Return (x, y) of the center of cell containing provided text 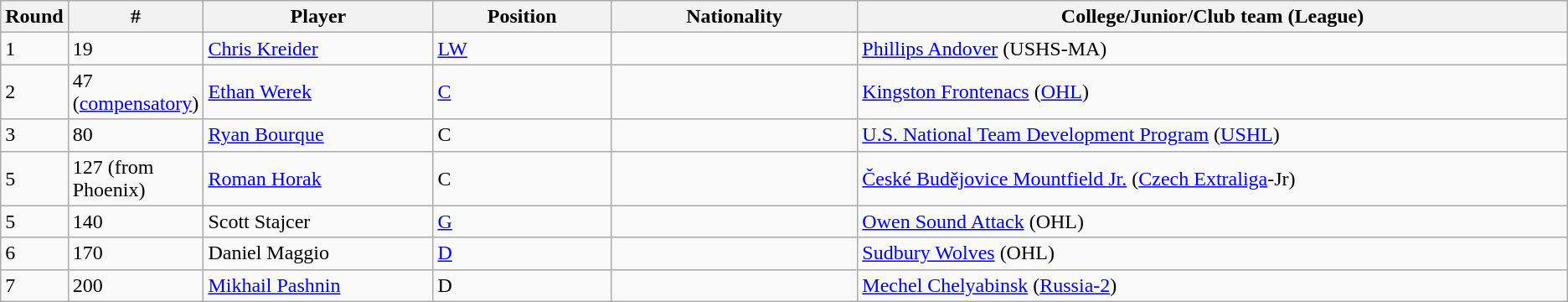
Ryan Bourque (318, 135)
Position (523, 17)
G (523, 221)
127 (from Phoenix) (136, 178)
Round (34, 17)
3 (34, 135)
170 (136, 253)
Player (318, 17)
Sudbury Wolves (OHL) (1213, 253)
Phillips Andover (USHS-MA) (1213, 49)
1 (34, 49)
Owen Sound Attack (OHL) (1213, 221)
Mikhail Pashnin (318, 285)
České Budějovice Mountfield Jr. (Czech Extraliga-Jr) (1213, 178)
140 (136, 221)
Roman Horak (318, 178)
47 (compensatory) (136, 92)
19 (136, 49)
LW (523, 49)
Mechel Chelyabinsk (Russia-2) (1213, 285)
Scott Stajcer (318, 221)
200 (136, 285)
Kingston Frontenacs (OHL) (1213, 92)
7 (34, 285)
U.S. National Team Development Program (USHL) (1213, 135)
Ethan Werek (318, 92)
Nationality (734, 17)
80 (136, 135)
2 (34, 92)
Chris Kreider (318, 49)
6 (34, 253)
College/Junior/Club team (League) (1213, 17)
Daniel Maggio (318, 253)
# (136, 17)
